Identify which cell holds the provided text, then report its (X, Y) central coordinate. 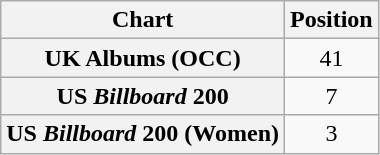
Chart (143, 20)
US Billboard 200 (143, 96)
41 (332, 58)
US Billboard 200 (Women) (143, 134)
3 (332, 134)
7 (332, 96)
UK Albums (OCC) (143, 58)
Position (332, 20)
